Extract the (x, y) coordinate from the center of the cell holding the provided text.  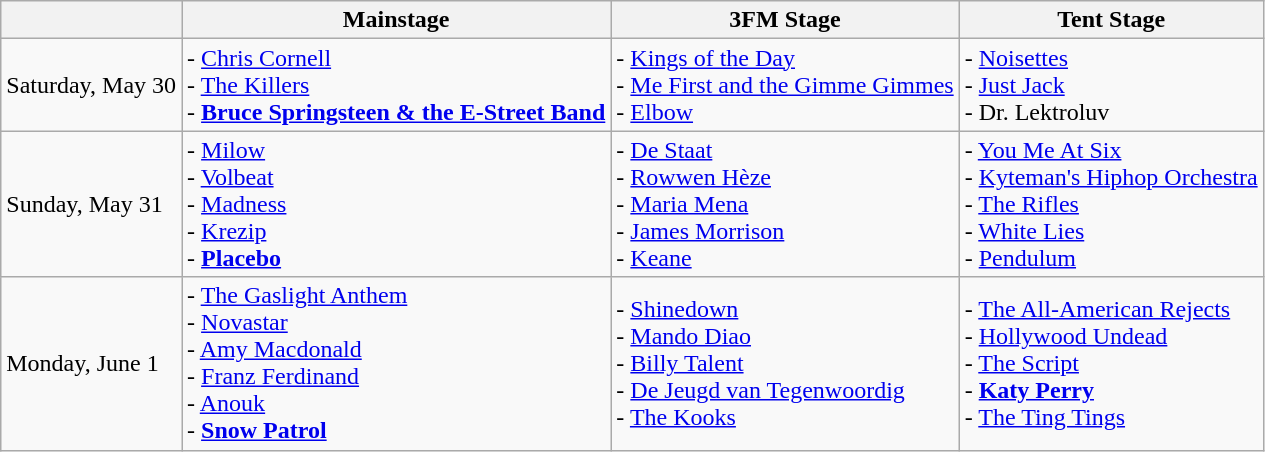
- Milow- Volbeat- Madness- Krezip - Placebo (396, 204)
Monday, June 1 (92, 364)
Saturday, May 30 (92, 85)
- The Gaslight Anthem- Novastar- Amy Macdonald- Franz Ferdinand- Anouk- Snow Patrol (396, 364)
- Kings of the Day- Me First and the Gimme Gimmes- Elbow (785, 85)
- Chris Cornell- The Killers- Bruce Springsteen & the E-Street Band (396, 85)
Tent Stage (1111, 20)
- You Me At Six- Kyteman's Hiphop Orchestra- The Rifles- White Lies- Pendulum (1111, 204)
- Noisettes- Just Jack- Dr. Lektroluv (1111, 85)
- Shinedown- Mando Diao- Billy Talent- De Jeugd van Tegenwoordig- The Kooks (785, 364)
- De Staat- Rowwen Hèze- Maria Mena- James Morrison- Keane (785, 204)
3FM Stage (785, 20)
- The All-American Rejects- Hollywood Undead- The Script- Katy Perry- The Ting Tings (1111, 364)
Mainstage (396, 20)
Sunday, May 31 (92, 204)
